Find where the given text appears and provide that cell's center as (X, Y) coordinate. 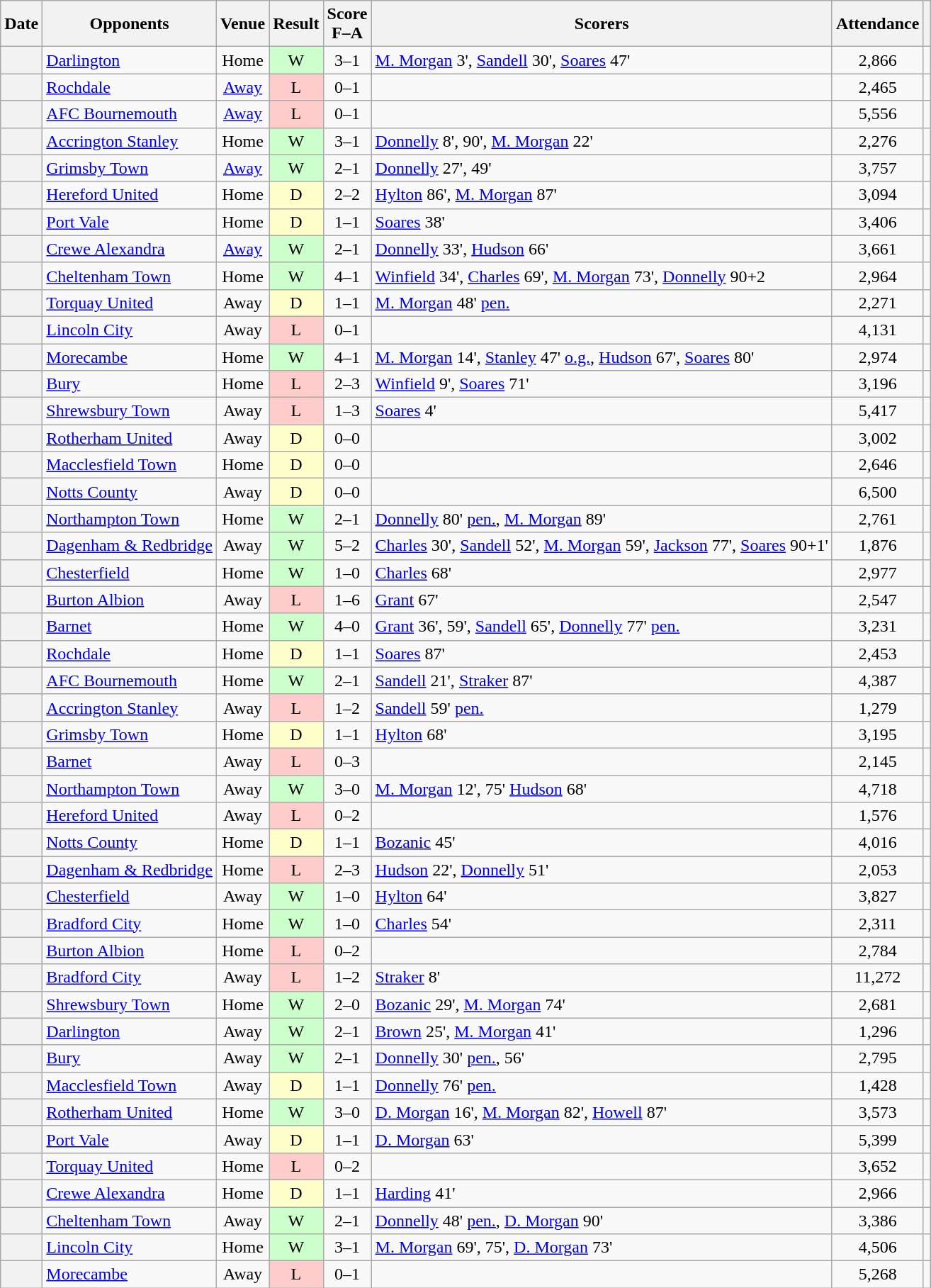
2,681 (877, 1004)
Donnelly 30' pen., 56' (602, 1058)
3,827 (877, 897)
2,145 (877, 761)
M. Morgan 14', Stanley 47' o.g., Hudson 67', Soares 80' (602, 357)
2–0 (347, 1004)
Sandell 59' pen. (602, 707)
4,131 (877, 330)
3,573 (877, 1112)
2,761 (877, 519)
Result (296, 24)
D. Morgan 16', M. Morgan 82', Howell 87' (602, 1112)
Soares 87' (602, 654)
Opponents (130, 24)
Bozanic 29', M. Morgan 74' (602, 1004)
M. Morgan 3', Sandell 30', Soares 47' (602, 60)
3,661 (877, 249)
4,016 (877, 843)
5–2 (347, 546)
1,576 (877, 816)
Scorers (602, 24)
2,271 (877, 303)
4,506 (877, 1248)
Winfield 9', Soares 71' (602, 384)
2,547 (877, 600)
3,196 (877, 384)
Hudson 22', Donnelly 51' (602, 870)
Sandell 21', Straker 87' (602, 681)
ScoreF–A (347, 24)
5,268 (877, 1275)
2,866 (877, 60)
Soares 4' (602, 411)
Hylton 68' (602, 734)
1,428 (877, 1085)
3,757 (877, 168)
Donnelly 8', 90', M. Morgan 22' (602, 141)
Soares 38' (602, 222)
Hylton 64' (602, 897)
1–6 (347, 600)
3,231 (877, 627)
2,053 (877, 870)
1–3 (347, 411)
M. Morgan 48' pen. (602, 303)
2,453 (877, 654)
Charles 30', Sandell 52', M. Morgan 59', Jackson 77', Soares 90+1' (602, 546)
2,964 (877, 276)
2–2 (347, 195)
5,556 (877, 114)
3,094 (877, 195)
2,276 (877, 141)
Venue (242, 24)
Attendance (877, 24)
M. Morgan 12', 75' Hudson 68' (602, 789)
Bozanic 45' (602, 843)
2,784 (877, 951)
Donnelly 48' pen., D. Morgan 90' (602, 1220)
0–3 (347, 761)
2,465 (877, 87)
M. Morgan 69', 75', D. Morgan 73' (602, 1248)
3,002 (877, 438)
Donnelly 27', 49' (602, 168)
Grant 36', 59', Sandell 65', Donnelly 77' pen. (602, 627)
4,718 (877, 789)
Donnelly 76' pen. (602, 1085)
2,977 (877, 573)
Straker 8' (602, 978)
Brown 25', M. Morgan 41' (602, 1031)
Charles 54' (602, 924)
Hylton 86', M. Morgan 87' (602, 195)
1,296 (877, 1031)
11,272 (877, 978)
2,646 (877, 465)
2,974 (877, 357)
Winfield 34', Charles 69', M. Morgan 73', Donnelly 90+2 (602, 276)
Charles 68' (602, 573)
6,500 (877, 492)
3,386 (877, 1220)
4–0 (347, 627)
1,876 (877, 546)
3,195 (877, 734)
2,311 (877, 924)
2,966 (877, 1193)
2,795 (877, 1058)
1,279 (877, 707)
Donnelly 80' pen., M. Morgan 89' (602, 519)
Date (21, 24)
Donnelly 33', Hudson 66' (602, 249)
Harding 41' (602, 1193)
D. Morgan 63' (602, 1139)
5,417 (877, 411)
3,652 (877, 1166)
3,406 (877, 222)
4,387 (877, 681)
5,399 (877, 1139)
Grant 67' (602, 600)
